Output the (X, Y) coordinate of the center of the cell containing the given text.  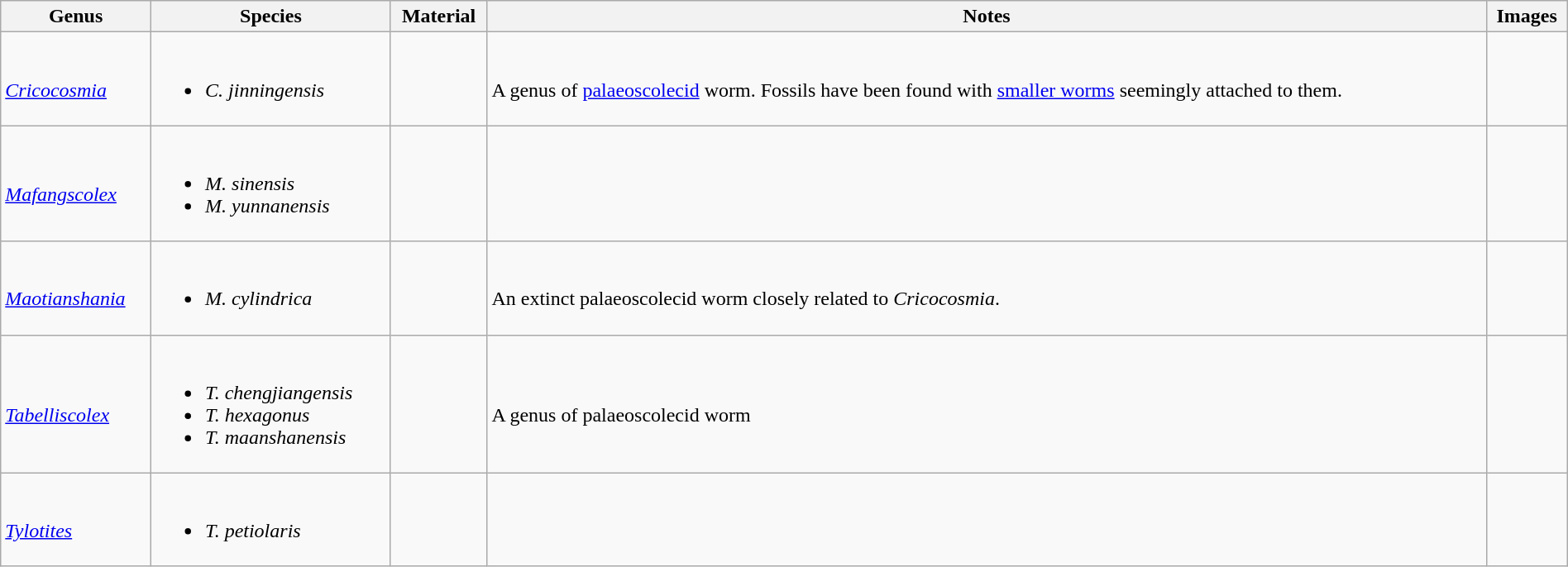
T. petiolaris (271, 519)
Mafangscolex (76, 183)
Notes (987, 17)
Maotianshania (76, 288)
A genus of palaeoscolecid worm. Fossils have been found with smaller worms seemingly attached to them. (987, 79)
Tylotites (76, 519)
An extinct palaeoscolecid worm closely related to Cricocosmia. (987, 288)
Images (1527, 17)
Material (438, 17)
C. jinningensis (271, 79)
M. sinensisM. yunnanensis (271, 183)
Cricocosmia (76, 79)
Tabelliscolex (76, 403)
T. chengjiangensisT. hexagonusT. maanshanensis (271, 403)
A genus of palaeoscolecid worm (987, 403)
M. cylindrica (271, 288)
Species (271, 17)
Genus (76, 17)
